Return the (x, y) coordinate for the center point of the cell that contains the specified text.  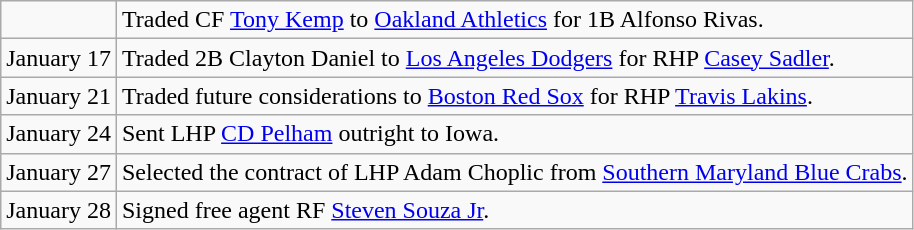
January 28 (59, 210)
Selected the contract of LHP Adam Choplic from Southern Maryland Blue Crabs. (514, 172)
January 24 (59, 134)
Traded future considerations to Boston Red Sox for RHP Travis Lakins. (514, 96)
January 21 (59, 96)
January 27 (59, 172)
Traded 2B Clayton Daniel to Los Angeles Dodgers for RHP Casey Sadler. (514, 58)
Traded CF Tony Kemp to Oakland Athletics for 1B Alfonso Rivas. (514, 20)
Signed free agent RF Steven Souza Jr. (514, 210)
January 17 (59, 58)
Sent LHP CD Pelham outright to Iowa. (514, 134)
